From the cell containing the given text, extract its center point as (x, y) coordinate. 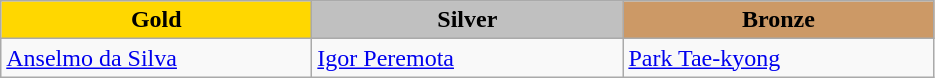
Silver (468, 20)
Park Tae-kyong (778, 58)
Gold (156, 20)
Igor Peremota (468, 58)
Bronze (778, 20)
Anselmo da Silva (156, 58)
